Find where the given text appears and provide that cell's center as (x, y) coordinate. 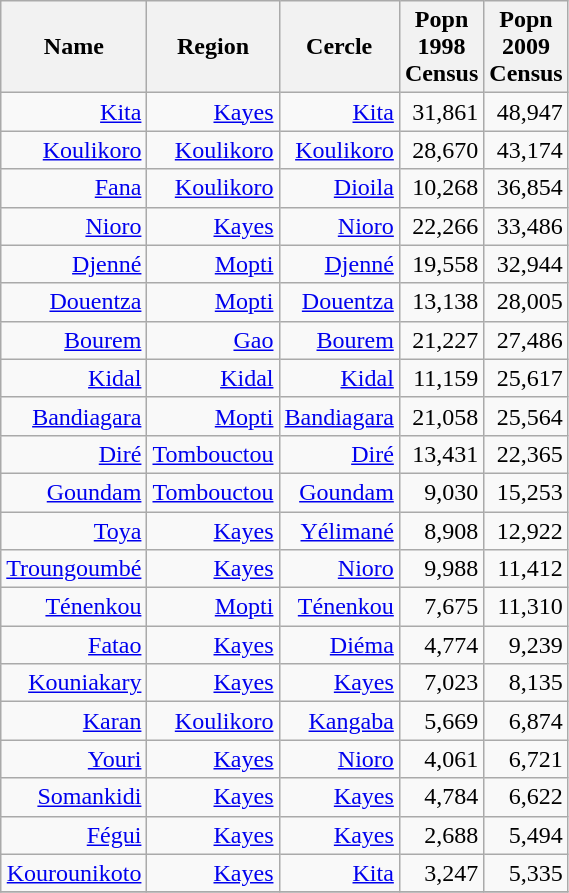
22,365 (526, 454)
9,988 (441, 569)
5,669 (441, 721)
7,675 (441, 607)
Kouniakary (74, 683)
Somankidi (74, 797)
3,247 (441, 873)
Karan (74, 721)
11,159 (441, 378)
28,005 (526, 302)
Fatao (74, 645)
8,135 (526, 683)
Dioila (339, 188)
33,486 (526, 226)
Fégui (74, 835)
11,310 (526, 607)
5,335 (526, 873)
43,174 (526, 150)
9,030 (441, 492)
31,861 (441, 112)
Toya (74, 531)
Troungoumbé (74, 569)
4,061 (441, 759)
Popn1998Census (441, 47)
Kangaba (339, 721)
7,023 (441, 683)
12,922 (526, 531)
13,138 (441, 302)
11,412 (526, 569)
Yélimané (339, 531)
5,494 (526, 835)
4,774 (441, 645)
Diéma (339, 645)
25,564 (526, 416)
28,670 (441, 150)
2,688 (441, 835)
6,622 (526, 797)
Cercle (339, 47)
15,253 (526, 492)
Gao (213, 340)
32,944 (526, 264)
Fana (74, 188)
Kourounikoto (74, 873)
Name (74, 47)
6,874 (526, 721)
4,784 (441, 797)
13,431 (441, 454)
36,854 (526, 188)
8,908 (441, 531)
Youri (74, 759)
10,268 (441, 188)
48,947 (526, 112)
Region (213, 47)
Popn2009Census (526, 47)
19,558 (441, 264)
6,721 (526, 759)
21,227 (441, 340)
21,058 (441, 416)
27,486 (526, 340)
25,617 (526, 378)
22,266 (441, 226)
9,239 (526, 645)
